For the text-containing cell, return its midpoint in [x, y] coordinate format. 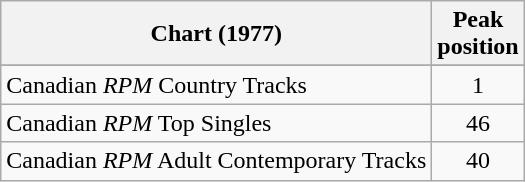
1 [478, 85]
Peakposition [478, 34]
46 [478, 123]
Canadian RPM Top Singles [216, 123]
Chart (1977) [216, 34]
40 [478, 161]
Canadian RPM Adult Contemporary Tracks [216, 161]
Canadian RPM Country Tracks [216, 85]
